Locate the cell with the specified text and output its [x, y] center coordinate. 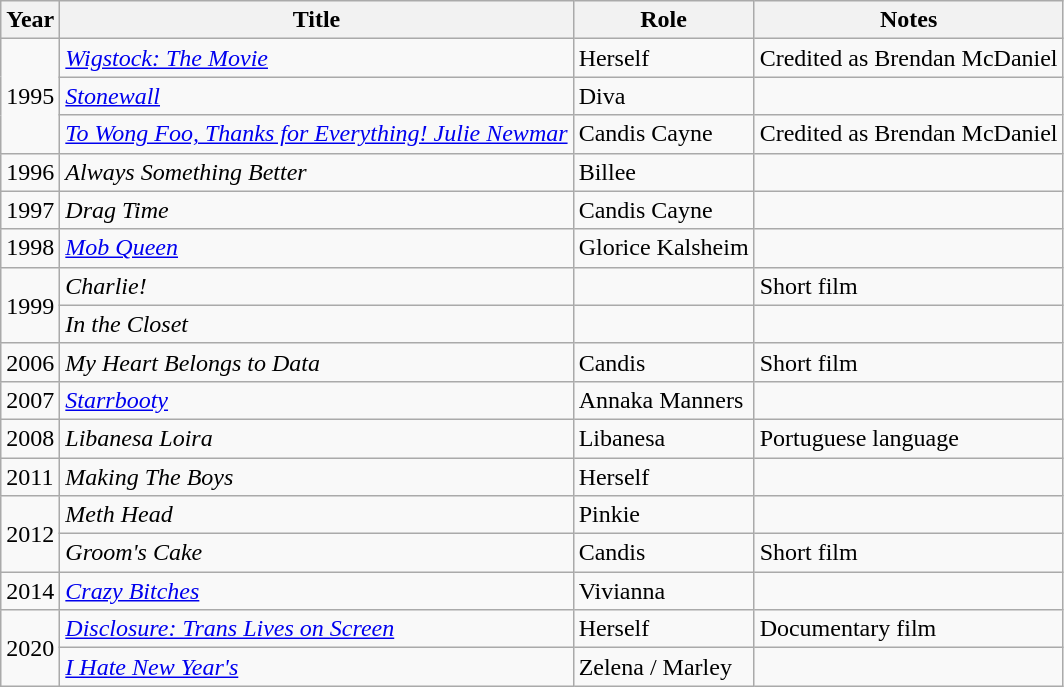
2020 [30, 648]
Libanesa [664, 438]
Diva [664, 96]
Stonewall [316, 96]
In the Closet [316, 324]
Starrbooty [316, 400]
Pinkie [664, 515]
Drag Time [316, 210]
Always Something Better [316, 172]
Mob Queen [316, 248]
Role [664, 20]
Meth Head [316, 515]
2012 [30, 534]
1998 [30, 248]
Glorice Kalsheim [664, 248]
Groom's Cake [316, 553]
1995 [30, 96]
2011 [30, 477]
1999 [30, 305]
Libanesa Loira [316, 438]
My Heart Belongs to Data [316, 362]
Year [30, 20]
Documentary film [908, 629]
Title [316, 20]
Annaka Manners [664, 400]
Charlie! [316, 286]
2014 [30, 591]
To Wong Foo, Thanks for Everything! Julie Newmar [316, 134]
Disclosure: Trans Lives on Screen [316, 629]
I Hate New Year's [316, 667]
2008 [30, 438]
Zelena / Marley [664, 667]
Billee [664, 172]
Wigstock: The Movie [316, 58]
Notes [908, 20]
Vivianna [664, 591]
Portuguese language [908, 438]
Crazy Bitches [316, 591]
Making The Boys [316, 477]
1996 [30, 172]
1997 [30, 210]
2007 [30, 400]
2006 [30, 362]
